Return (x, y) of the center of cell containing provided text 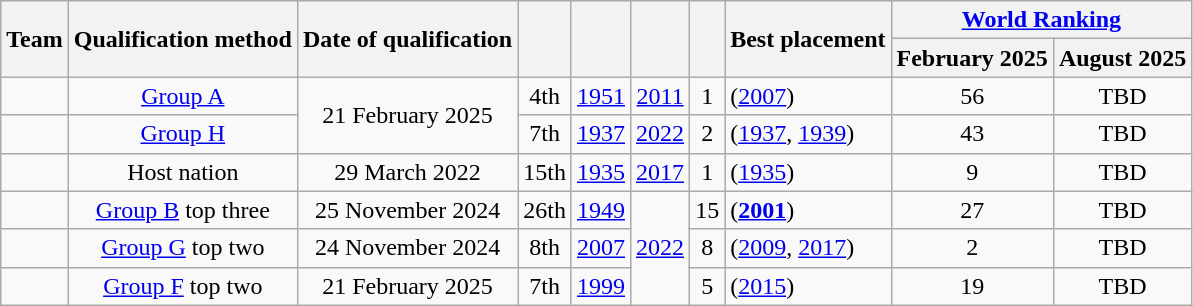
5 (708, 286)
February 2025 (972, 58)
Group B top three (182, 210)
1999 (600, 286)
15 (708, 210)
August 2025 (1122, 58)
43 (972, 134)
(2007) (808, 96)
26th (545, 210)
25 November 2024 (407, 210)
Group H (182, 134)
1949 (600, 210)
Host nation (182, 172)
Group G top two (182, 248)
1937 (600, 134)
8th (545, 248)
27 (972, 210)
Qualification method (182, 39)
56 (972, 96)
(1937, 1939) (808, 134)
(2009, 2017) (808, 248)
29 March 2022 (407, 172)
8 (708, 248)
Best placement (808, 39)
15th (545, 172)
(2015) (808, 286)
Date of qualification (407, 39)
2017 (660, 172)
Group F top two (182, 286)
(2001) (808, 210)
2011 (660, 96)
9 (972, 172)
19 (972, 286)
4th (545, 96)
Group A (182, 96)
1935 (600, 172)
1951 (600, 96)
Team (35, 39)
(1935) (808, 172)
World Ranking (1042, 20)
24 November 2024 (407, 248)
2007 (600, 248)
